For the text-containing cell, return its midpoint in (X, Y) coordinate format. 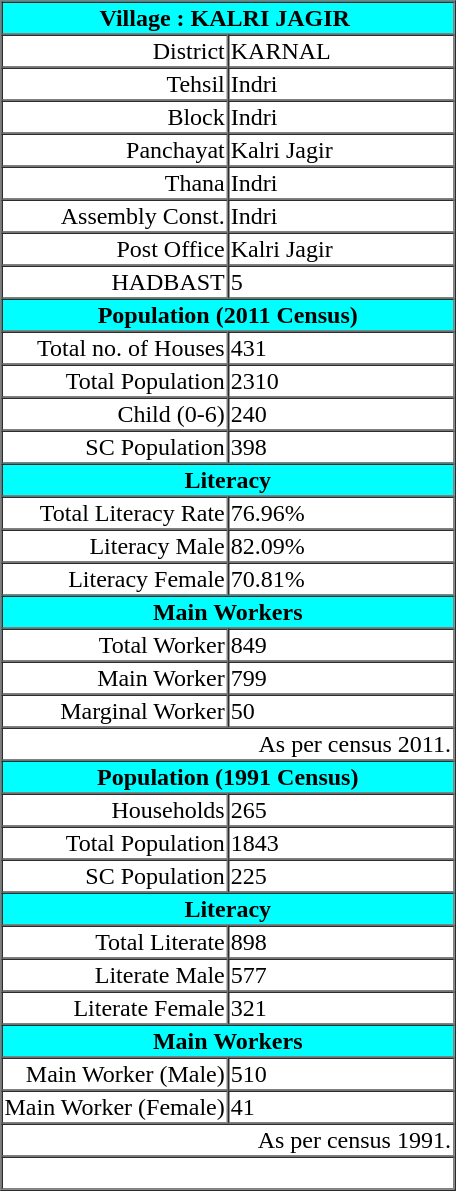
Literate Female (115, 1008)
Population (1991 Census) (228, 776)
577 (341, 974)
Literacy Female (115, 578)
398 (341, 446)
Child (0-6) (115, 414)
2310 (341, 380)
Population (2011 Census) (228, 314)
Marginal Worker (115, 710)
1843 (341, 842)
849 (341, 644)
Total Literacy Rate (115, 512)
76.96% (341, 512)
225 (341, 876)
Block (115, 116)
321 (341, 1008)
799 (341, 678)
Main Worker (Female) (115, 1106)
As per census 2011. (228, 744)
240 (341, 414)
265 (341, 810)
50 (341, 710)
As per census 1991. (228, 1140)
Assembly Const. (115, 216)
HADBAST (115, 282)
70.81% (341, 578)
Households (115, 810)
5 (341, 282)
Panchayat (115, 150)
Main Worker (Male) (115, 1074)
Village : KALRI JAGIR (228, 18)
KARNAL (341, 50)
Literate Male (115, 974)
Literacy Male (115, 546)
Tehsil (115, 84)
510 (341, 1074)
Main Worker (115, 678)
82.09% (341, 546)
Total Worker (115, 644)
41 (341, 1106)
431 (341, 348)
District (115, 50)
Total no. of Houses (115, 348)
Thana (115, 182)
898 (341, 942)
Total Literate (115, 942)
Post Office (115, 248)
